Return the (X, Y) coordinate for the center point of the cell that contains the specified text.  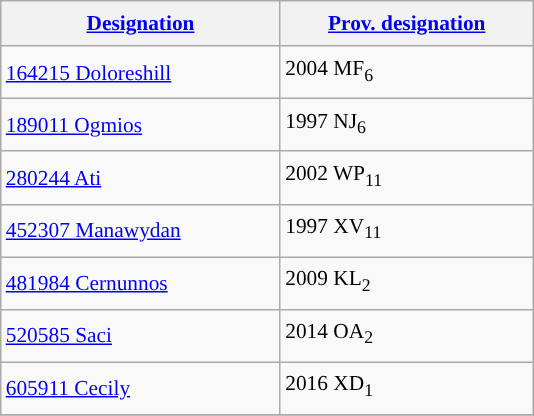
2014 OA2 (406, 336)
189011 Ogmios (140, 126)
2004 MF6 (406, 72)
1997 XV11 (406, 230)
520585 Saci (140, 336)
605911 Cecily (140, 388)
2009 KL2 (406, 284)
Prov. designation (406, 24)
164215 Doloreshill (140, 72)
Designation (140, 24)
280244 Ati (140, 178)
452307 Manawydan (140, 230)
1997 NJ6 (406, 126)
2016 XD1 (406, 388)
2002 WP11 (406, 178)
481984 Cernunnos (140, 284)
